Scan for the cell matching the given text and deliver its [x, y] coordinate at center. 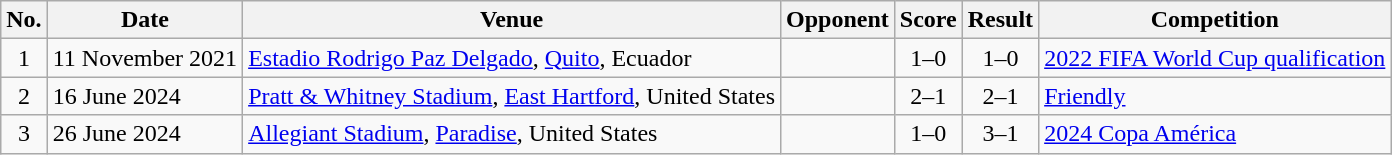
3–1 [1000, 134]
2022 FIFA World Cup qualification [1215, 58]
Estadio Rodrigo Paz Delgado, Quito, Ecuador [512, 58]
Result [1000, 20]
Date [144, 20]
Opponent [838, 20]
Competition [1215, 20]
3 [24, 134]
2024 Copa América [1215, 134]
2 [24, 96]
Score [928, 20]
11 November 2021 [144, 58]
Pratt & Whitney Stadium, East Hartford, United States [512, 96]
Venue [512, 20]
16 June 2024 [144, 96]
Friendly [1215, 96]
1 [24, 58]
Allegiant Stadium, Paradise, United States [512, 134]
No. [24, 20]
26 June 2024 [144, 134]
